Extract the (x, y) coordinate from the center of the cell holding the provided text.  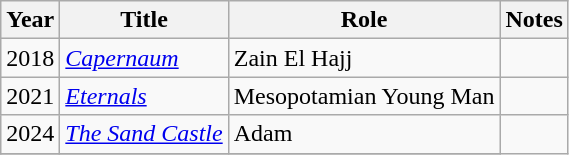
Title (144, 20)
Mesopotamian Young Man (364, 96)
Role (364, 20)
Notes (534, 20)
Adam (364, 134)
Capernaum (144, 58)
The Sand Castle (144, 134)
Year (30, 20)
Eternals (144, 96)
2018 (30, 58)
2024 (30, 134)
Zain El Hajj (364, 58)
2021 (30, 96)
